Pinpoint the cell where the given text exists, returning its [X, Y] midpoint coordinate. 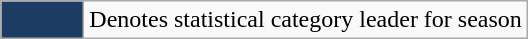
Denotes statistical category leader for season [306, 20]
